For the text-containing cell, return its midpoint in (X, Y) coordinate format. 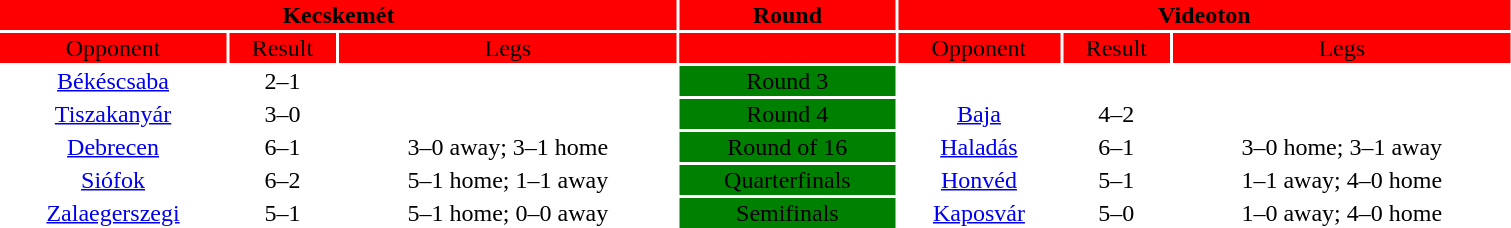
Siófok (113, 180)
Honvéd (979, 180)
5–1 home; 1–1 away (508, 180)
Tiszakanyár (113, 114)
Quarterfinals (788, 180)
Round of 16 (788, 147)
5–1 home; 0–0 away (508, 213)
3–0 (282, 114)
3–0 home; 3–1 away (1342, 147)
1–0 away; 4–0 home (1342, 213)
Kecskemét (338, 15)
Round 3 (788, 81)
6–2 (282, 180)
Kaposvár (979, 213)
3–0 away; 3–1 home (508, 147)
Zalaegerszegi (113, 213)
5–0 (1116, 213)
Round 4 (788, 114)
Haladás (979, 147)
Semifinals (788, 213)
4–2 (1116, 114)
1–1 away; 4–0 home (1342, 180)
Videoton (1204, 15)
Baja (979, 114)
2–1 (282, 81)
Debrecen (113, 147)
Békéscsaba (113, 81)
Round (788, 15)
